Search for the cell housing the specified text and yield its (x, y) center coordinate. 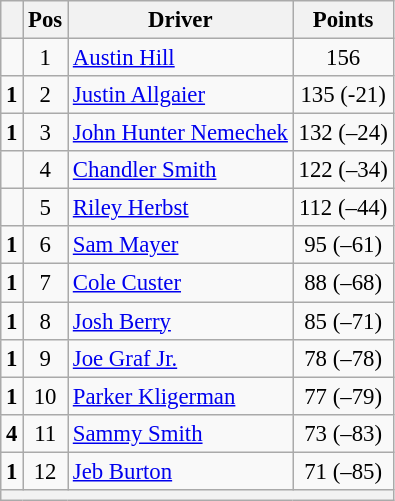
Cole Custer (181, 283)
71 (–85) (343, 471)
Joe Graf Jr. (181, 358)
John Hunter Nemechek (181, 133)
132 (–24) (343, 133)
9 (46, 358)
135 (-21) (343, 95)
Josh Berry (181, 321)
112 (–44) (343, 208)
10 (46, 396)
Austin Hill (181, 58)
122 (–34) (343, 170)
156 (343, 58)
Justin Allgaier (181, 95)
73 (–83) (343, 433)
3 (46, 133)
Parker Kligerman (181, 396)
11 (46, 433)
Sammy Smith (181, 433)
Driver (181, 20)
5 (46, 208)
95 (–61) (343, 245)
2 (46, 95)
12 (46, 471)
78 (–78) (343, 358)
77 (–79) (343, 396)
85 (–71) (343, 321)
Riley Herbst (181, 208)
Sam Mayer (181, 245)
Pos (46, 20)
8 (46, 321)
Jeb Burton (181, 471)
6 (46, 245)
Points (343, 20)
Chandler Smith (181, 170)
88 (–68) (343, 283)
7 (46, 283)
